Extract the (X, Y) coordinate from the center of the cell holding the provided text.  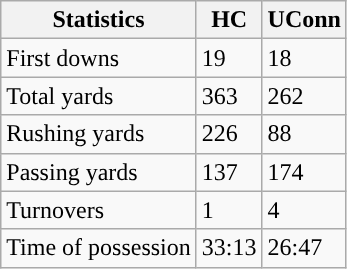
19 (229, 58)
26:47 (304, 248)
Total yards (99, 96)
Passing yards (99, 172)
137 (229, 172)
HC (229, 20)
First downs (99, 58)
226 (229, 134)
Time of possession (99, 248)
33:13 (229, 248)
Turnovers (99, 210)
Statistics (99, 20)
174 (304, 172)
1 (229, 210)
Rushing yards (99, 134)
4 (304, 210)
UConn (304, 20)
363 (229, 96)
262 (304, 96)
88 (304, 134)
18 (304, 58)
